Extract the [x, y] coordinate from the center of the cell holding the provided text.  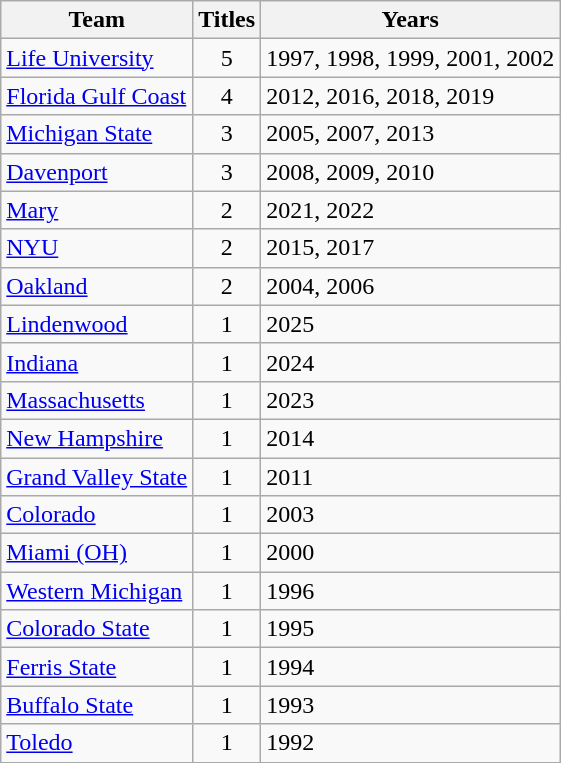
1995 [410, 629]
Toledo [97, 743]
2005, 2007, 2013 [410, 134]
2011 [410, 477]
Western Michigan [97, 591]
4 [227, 96]
2008, 2009, 2010 [410, 172]
Lindenwood [97, 324]
1994 [410, 667]
Oakland [97, 286]
2012, 2016, 2018, 2019 [410, 96]
Davenport [97, 172]
NYU [97, 248]
1992 [410, 743]
1993 [410, 705]
Michigan State [97, 134]
2014 [410, 438]
2025 [410, 324]
Colorado State [97, 629]
5 [227, 58]
2004, 2006 [410, 286]
1997, 1998, 1999, 2001, 2002 [410, 58]
2015, 2017 [410, 248]
2000 [410, 553]
Titles [227, 20]
Colorado [97, 515]
Massachusetts [97, 400]
Life University [97, 58]
New Hampshire [97, 438]
2023 [410, 400]
2021, 2022 [410, 210]
2024 [410, 362]
Team [97, 20]
Indiana [97, 362]
Years [410, 20]
Grand Valley State [97, 477]
Miami (OH) [97, 553]
Ferris State [97, 667]
Buffalo State [97, 705]
Florida Gulf Coast [97, 96]
1996 [410, 591]
2003 [410, 515]
Mary [97, 210]
